Extract the (x, y) coordinate from the center of the cell holding the provided text.  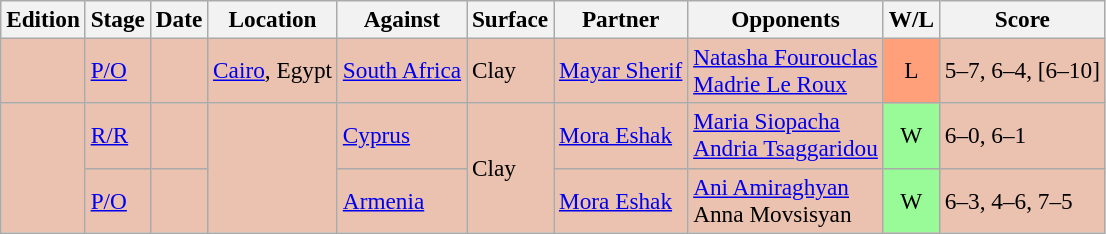
South Africa (402, 70)
Location (273, 19)
Surface (510, 19)
Natasha Fourouclas Madrie Le Roux (786, 70)
6–3, 4–6, 7–5 (1022, 200)
6–0, 6–1 (1022, 136)
R/R (118, 136)
Stage (118, 19)
5–7, 6–4, [6–10] (1022, 70)
Score (1022, 19)
Against (402, 19)
Armenia (402, 200)
Date (178, 19)
Partner (621, 19)
Opponents (786, 19)
L (911, 70)
Maria Siopacha Andria Tsaggaridou (786, 136)
Mayar Sherif (621, 70)
Ani Amiraghyan Anna Movsisyan (786, 200)
Edition (44, 19)
Cyprus (402, 136)
W/L (911, 19)
Cairo, Egypt (273, 70)
